Return [X, Y] of the center of cell containing provided text 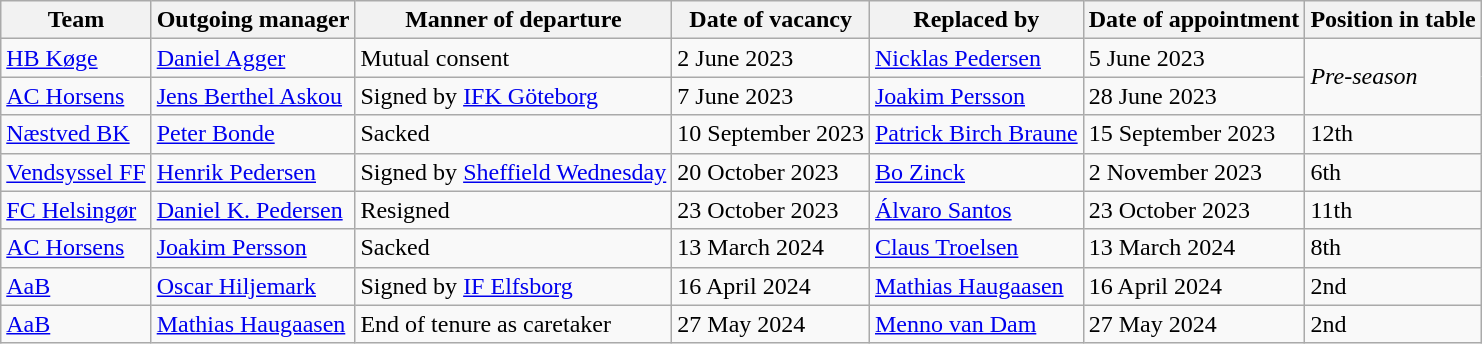
Peter Bonde [253, 134]
Manner of departure [514, 20]
Oscar Hiljemark [253, 286]
Team [76, 20]
Mutual consent [514, 58]
Nicklas Pedersen [976, 58]
Jens Berthel Askou [253, 96]
7 June 2023 [771, 96]
Date of vacancy [771, 20]
Resigned [514, 210]
Outgoing manager [253, 20]
5 June 2023 [1194, 58]
Næstved BK [76, 134]
HB Køge [76, 58]
Daniel Agger [253, 58]
Signed by IF Elfsborg [514, 286]
Vendsyssel FF [76, 172]
Menno van Dam [976, 324]
Bo Zinck [976, 172]
28 June 2023 [1194, 96]
11th [1393, 210]
12th [1393, 134]
Álvaro Santos [976, 210]
Date of appointment [1194, 20]
6th [1393, 172]
Claus Troelsen [976, 248]
Signed by Sheffield Wednesday [514, 172]
15 September 2023 [1194, 134]
Signed by IFK Göteborg [514, 96]
2 June 2023 [771, 58]
Daniel K. Pedersen [253, 210]
10 September 2023 [771, 134]
Position in table [1393, 20]
FC Helsingør [76, 210]
20 October 2023 [771, 172]
End of tenure as caretaker [514, 324]
Henrik Pedersen [253, 172]
2 November 2023 [1194, 172]
Replaced by [976, 20]
8th [1393, 248]
Patrick Birch Braune [976, 134]
Pre-season [1393, 77]
